From the cell containing the given text, extract its center point as (x, y) coordinate. 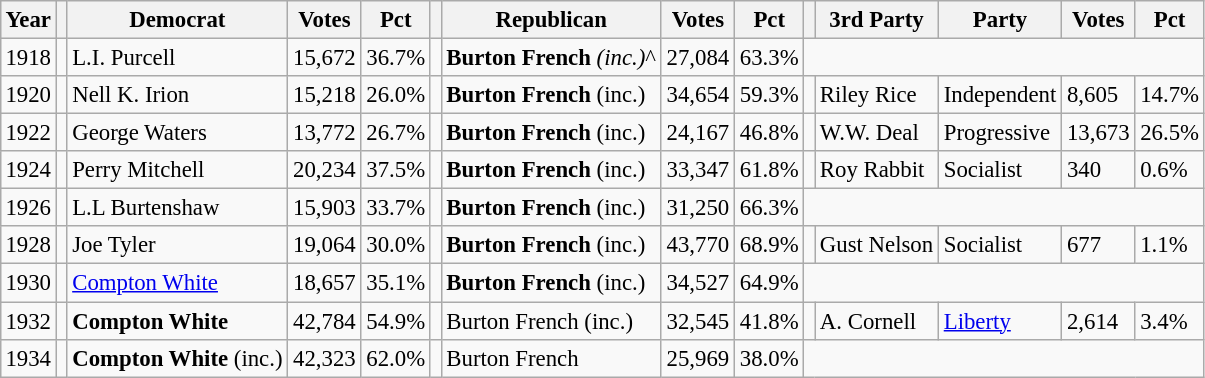
35.1% (396, 283)
14.7% (1170, 95)
George Waters (178, 133)
8,605 (1098, 95)
Democrat (178, 20)
31,250 (698, 208)
34,527 (698, 283)
Independent (1000, 95)
19,064 (324, 245)
59.3% (770, 95)
1922 (28, 133)
1920 (28, 95)
13,673 (1098, 133)
340 (1098, 170)
64.9% (770, 283)
Joe Tyler (178, 245)
1932 (28, 321)
25,969 (698, 358)
Roy Rabbit (877, 170)
68.9% (770, 245)
38.0% (770, 358)
1918 (28, 57)
46.8% (770, 133)
L.L Burtenshaw (178, 208)
Year (28, 20)
A. Cornell (877, 321)
Republican (551, 20)
26.7% (396, 133)
24,167 (698, 133)
Compton White (inc.) (178, 358)
36.7% (396, 57)
63.3% (770, 57)
26.5% (1170, 133)
3rd Party (877, 20)
L.I. Purcell (178, 57)
1924 (28, 170)
30.0% (396, 245)
0.6% (1170, 170)
34,654 (698, 95)
15,218 (324, 95)
13,772 (324, 133)
33,347 (698, 170)
43,770 (698, 245)
27,084 (698, 57)
1.1% (1170, 245)
66.3% (770, 208)
1930 (28, 283)
2,614 (1098, 321)
18,657 (324, 283)
1928 (28, 245)
Gust Nelson (877, 245)
Burton French (inc.)^ (551, 57)
42,323 (324, 358)
Liberty (1000, 321)
15,672 (324, 57)
Perry Mitchell (178, 170)
32,545 (698, 321)
15,903 (324, 208)
20,234 (324, 170)
Nell K. Irion (178, 95)
42,784 (324, 321)
41.8% (770, 321)
33.7% (396, 208)
Burton French (551, 358)
677 (1098, 245)
26.0% (396, 95)
W.W. Deal (877, 133)
1926 (28, 208)
37.5% (396, 170)
61.8% (770, 170)
3.4% (1170, 321)
54.9% (396, 321)
Progressive (1000, 133)
Party (1000, 20)
1934 (28, 358)
62.0% (396, 358)
Riley Rice (877, 95)
